Pinpoint the cell where the given text exists, returning its [x, y] midpoint coordinate. 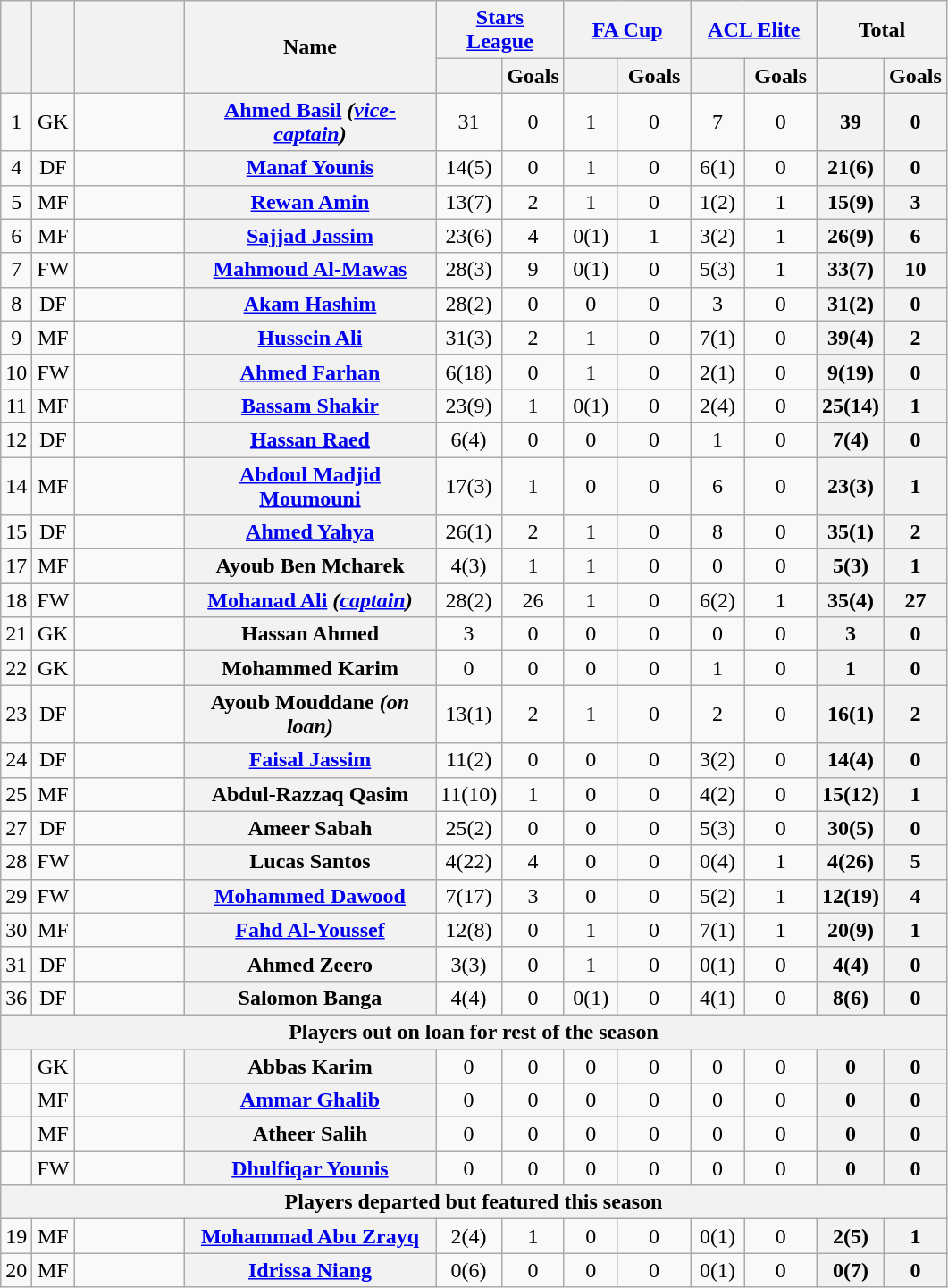
20(9) [851, 930]
Manaf Younis [309, 168]
Ahmed Farhan [309, 372]
Dhulfiqar Younis [309, 1168]
26 [533, 600]
8(6) [851, 998]
4(1) [717, 998]
2(1) [717, 372]
Abdul-Razzaq Qasim [309, 794]
Hassan Raed [309, 439]
14(5) [469, 168]
21 [16, 634]
Ayoub Ben Mcharek [309, 566]
Name [309, 46]
9(19) [851, 372]
16(1) [851, 715]
12 [16, 439]
Abbas Karim [309, 1066]
14(4) [851, 760]
Bassam Shakir [309, 406]
39(4) [851, 338]
24 [16, 760]
Fahd Al-Youssef [309, 930]
1(2) [717, 202]
FA Cup [627, 30]
0(6) [469, 1270]
13(1) [469, 715]
Lucas Santos [309, 862]
14 [16, 486]
Total [883, 30]
7(17) [469, 896]
23(3) [851, 486]
0(7) [851, 1270]
2(5) [851, 1236]
31(2) [851, 304]
28(3) [469, 270]
6(18) [469, 372]
Faisal Jassim [309, 760]
6(1) [717, 168]
31(3) [469, 338]
Mohanad Ali (captain) [309, 600]
30(5) [851, 828]
26(9) [851, 236]
4(22) [469, 862]
17(3) [469, 486]
Ameer Sabah [309, 828]
15(9) [851, 202]
11(2) [469, 760]
20 [16, 1270]
26(1) [469, 532]
25 [16, 794]
Mahmoud Al-Mawas [309, 270]
Hussein Ali [309, 338]
35(1) [851, 532]
39 [851, 121]
11(10) [469, 794]
5(2) [717, 896]
28 [16, 862]
7(4) [851, 439]
Mohammed Dawood [309, 896]
Salomon Banga [309, 998]
Ahmed Basil (vice-captain) [309, 121]
Idrissa Niang [309, 1270]
23(6) [469, 236]
19 [16, 1236]
25(14) [851, 406]
18 [16, 600]
Sajjad Jassim [309, 236]
15(12) [851, 794]
Players out on loan for rest of the season [474, 1032]
Mohammad Abu Zrayq [309, 1236]
Ahmed Zeero [309, 964]
25(2) [469, 828]
29 [16, 896]
Rewan Amin [309, 202]
Players departed but featured this season [474, 1202]
Ahmed Yahya [309, 532]
12(8) [469, 930]
3(3) [469, 964]
Stars League [500, 30]
4(26) [851, 862]
36 [16, 998]
17 [16, 566]
23(9) [469, 406]
Hassan Ahmed [309, 634]
22 [16, 668]
4(2) [717, 794]
35(4) [851, 600]
Ayoub Mouddane (on loan) [309, 715]
Ammar Ghalib [309, 1100]
11 [16, 406]
4(3) [469, 566]
Mohammed Karim [309, 668]
Akam Hashim [309, 304]
Abdoul Madjid Moumouni [309, 486]
12(19) [851, 896]
6(2) [717, 600]
13(7) [469, 202]
ACL Elite [754, 30]
21(6) [851, 168]
0(4) [717, 862]
6(4) [469, 439]
33(7) [851, 270]
Atheer Salih [309, 1134]
30 [16, 930]
15 [16, 532]
23 [16, 715]
